Find where the given text appears and provide that cell's center as [X, Y] coordinate. 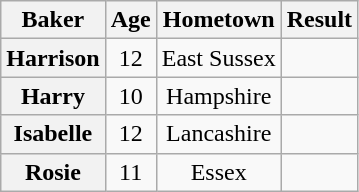
Harrison [53, 58]
Lancashire [218, 134]
Essex [218, 172]
10 [130, 96]
East Sussex [218, 58]
Isabelle [53, 134]
Harry [53, 96]
Age [130, 20]
Baker [53, 20]
Hometown [218, 20]
Result [319, 20]
Rosie [53, 172]
Hampshire [218, 96]
11 [130, 172]
